Scan for the cell matching the given text and deliver its (X, Y) coordinate at center. 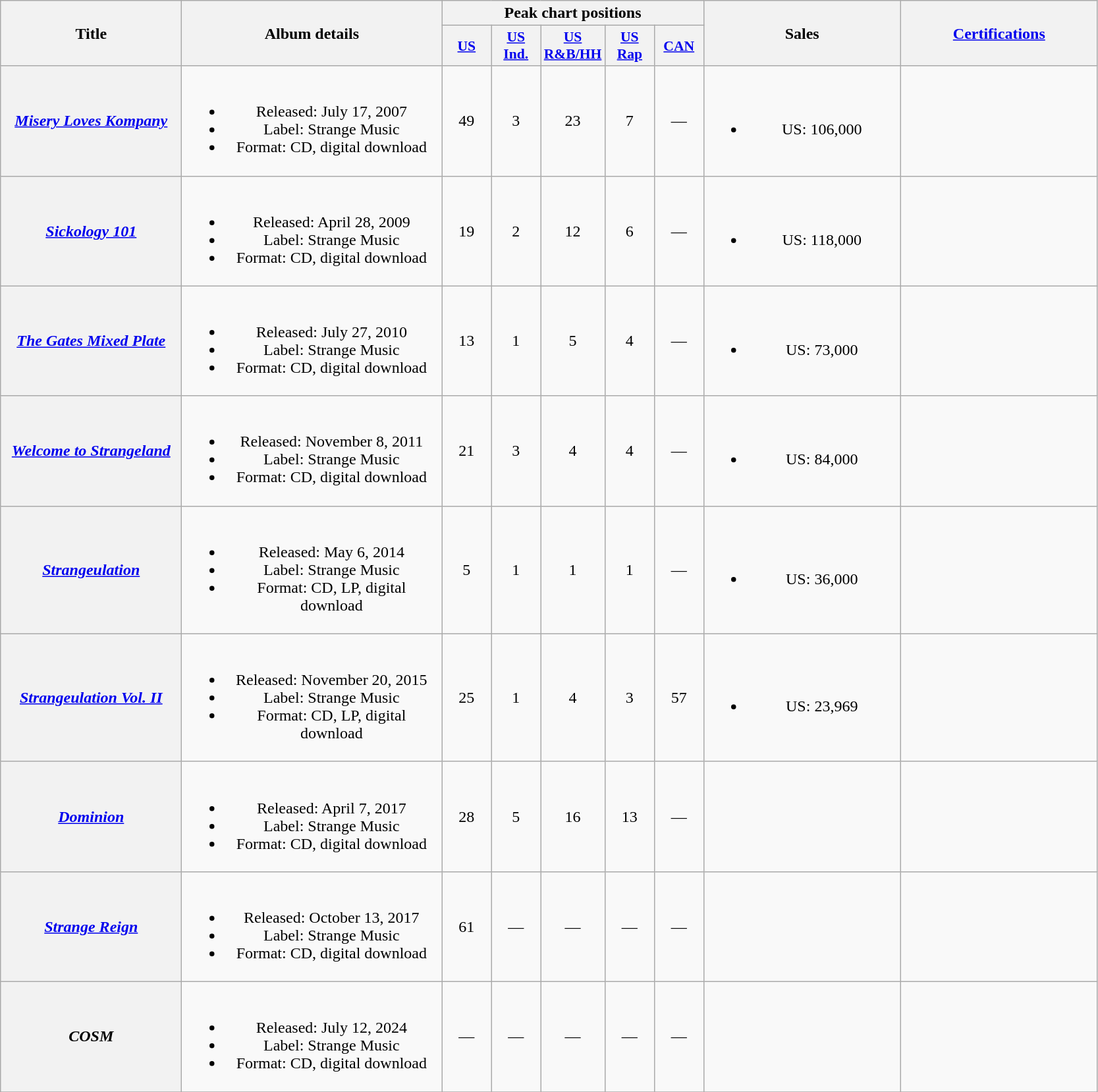
CAN (678, 46)
57 (678, 697)
US: 118,000 (802, 231)
16 (573, 817)
USInd. (516, 46)
Released: July 27, 2010Label: Strange MusicFormat: CD, digital download (312, 341)
21 (466, 450)
Released: April 7, 2017Label: Strange MusicFormat: CD, digital download (312, 817)
Released: May 6, 2014Label: Strange MusicFormat: CD, LP, digital download (312, 570)
Strangeulation (91, 570)
Misery Loves Kompany (91, 121)
12 (573, 231)
USRap (630, 46)
Strange Reign (91, 926)
US: 36,000 (802, 570)
Welcome to Strangeland (91, 450)
25 (466, 697)
Released: July 12, 2024Label: Strange MusicFormat: CD, digital download (312, 1037)
US: 106,000 (802, 121)
23 (573, 121)
28 (466, 817)
61 (466, 926)
Dominion (91, 817)
19 (466, 231)
US: 73,000 (802, 341)
Released: November 20, 2015Label: Strange MusicFormat: CD, LP, digital download (312, 697)
7 (630, 121)
US: 23,969 (802, 697)
Album details (312, 33)
Released: October 13, 2017Label: Strange MusicFormat: CD, digital download (312, 926)
US (466, 46)
Released: April 28, 2009Label: Strange MusicFormat: CD, digital download (312, 231)
Sales (802, 33)
Strangeulation Vol. II (91, 697)
49 (466, 121)
Released: July 17, 2007Label: Strange MusicFormat: CD, digital download (312, 121)
Title (91, 33)
The Gates Mixed Plate (91, 341)
Certifications (999, 33)
US: 84,000 (802, 450)
Peak chart positions (573, 13)
COSM (91, 1037)
USR&B/HH (573, 46)
Released: November 8, 2011Label: Strange MusicFormat: CD, digital download (312, 450)
2 (516, 231)
6 (630, 231)
Sickology 101 (91, 231)
